Scan for the cell matching the given text and deliver its [x, y] coordinate at center. 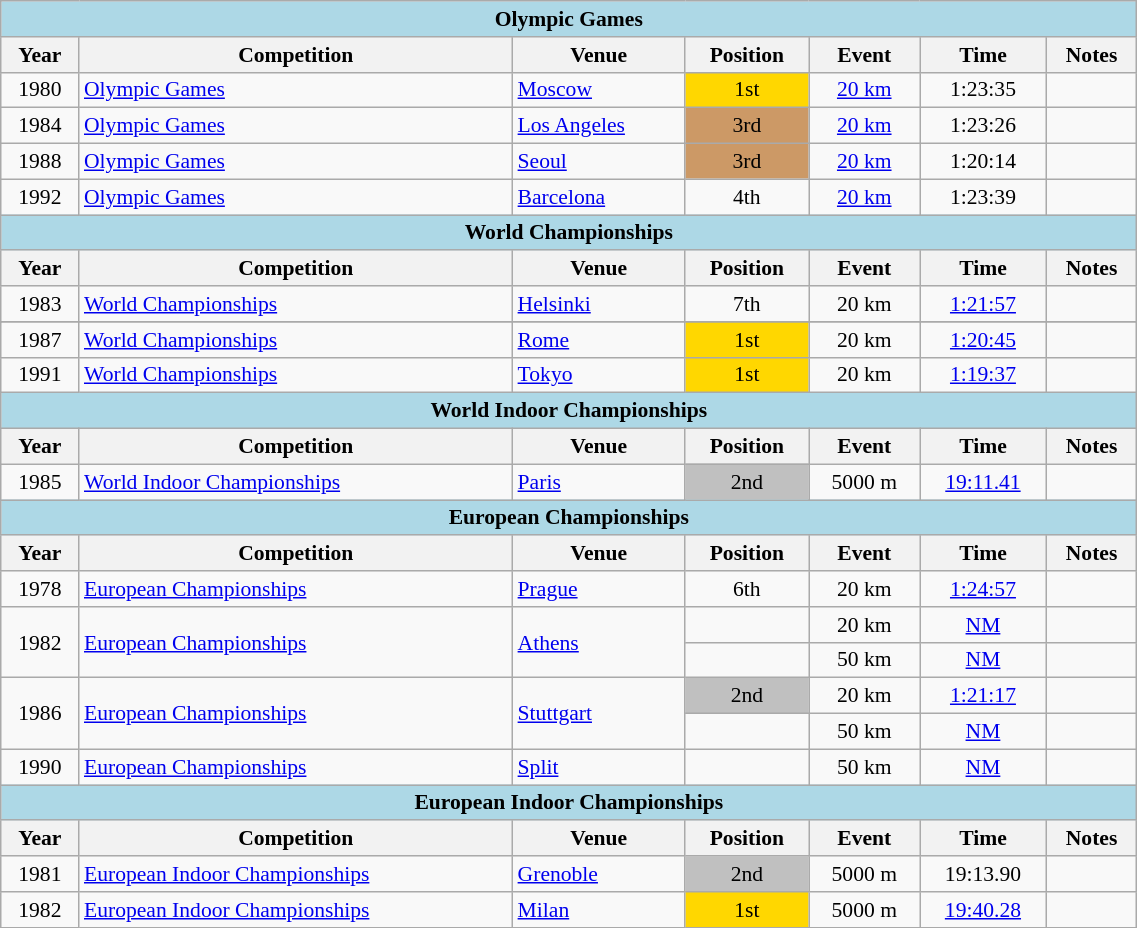
1992 [40, 197]
1:21:57 [984, 304]
1978 [40, 589]
19:13.90 [984, 874]
Stuttgart [599, 714]
1981 [40, 874]
1:23:26 [984, 126]
1:21:17 [984, 696]
Moscow [599, 90]
1:24:57 [984, 589]
1991 [40, 375]
Los Angeles [599, 126]
19:40.28 [984, 910]
6th [747, 589]
1:20:14 [984, 162]
Grenoble [599, 874]
1983 [40, 304]
1990 [40, 767]
1:23:35 [984, 90]
1988 [40, 162]
1980 [40, 90]
Milan [599, 910]
Tokyo [599, 375]
7th [747, 304]
4th [747, 197]
Rome [599, 340]
1:23:39 [984, 197]
Helsinki [599, 304]
1984 [40, 126]
Split [599, 767]
1:20:45 [984, 340]
1:19:37 [984, 375]
Athens [599, 642]
Prague [599, 589]
Paris [599, 482]
1986 [40, 714]
1985 [40, 482]
Barcelona [599, 197]
19:11.41 [984, 482]
1987 [40, 340]
Seoul [599, 162]
